Pinpoint the cell where the given text exists, returning its [x, y] midpoint coordinate. 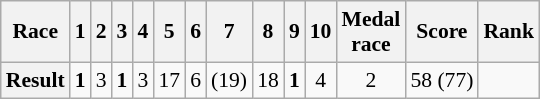
7 [229, 32]
Result [36, 80]
58 (77) [442, 80]
Medalrace [370, 32]
10 [321, 32]
18 [268, 80]
Score [442, 32]
(19) [229, 80]
Rank [508, 32]
17 [169, 80]
5 [169, 32]
8 [268, 32]
9 [294, 32]
Race [36, 32]
